Output the [x, y] coordinate of the center of the cell containing the given text.  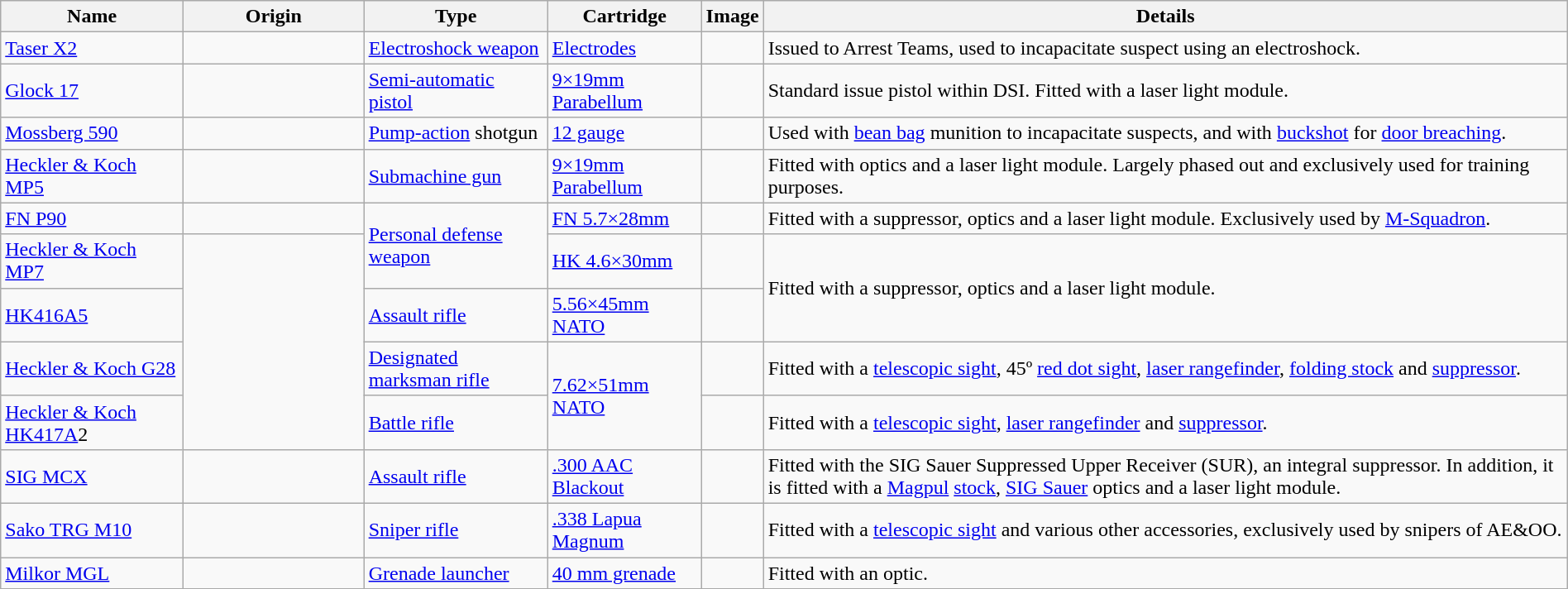
Battle rifle [456, 422]
FN P90 [93, 218]
Submachine gun [456, 175]
Issued to Arrest Teams, used to incapacitate suspect using an electroshock. [1165, 48]
Heckler & Koch G28 [93, 369]
Details [1165, 17]
Name [93, 17]
Fitted with a telescopic sight and various other accessories, exclusively used by snipers of AE&OO. [1165, 529]
Electrodes [624, 48]
Fitted with a telescopic sight, laser rangefinder and suppressor. [1165, 422]
FN 5.7×28mm [624, 218]
Glock 17 [93, 91]
Origin [273, 17]
Fitted with a telescopic sight, 45º red dot sight, laser rangefinder, folding stock and suppressor. [1165, 369]
Used with bean bag munition to incapacitate suspects, and with buckshot for door breaching. [1165, 133]
.338 Lapua Magnum [624, 529]
Type [456, 17]
Standard issue pistol within DSI. Fitted with a laser light module. [1165, 91]
Heckler & Koch HK417A2 [93, 422]
Mossberg 590 [93, 133]
Heckler & Koch MP7 [93, 261]
HK416A5 [93, 314]
5.56×45mm NATO [624, 314]
Grenade launcher [456, 573]
Sniper rifle [456, 529]
40 mm grenade [624, 573]
Designated marksman rifle [456, 369]
Electroshock weapon [456, 48]
7.62×51mm NATO [624, 395]
Personal defense weapon [456, 245]
SIG MCX [93, 476]
Heckler & Koch MP5 [93, 175]
Semi-automatic pistol [456, 91]
Fitted with optics and a laser light module. Largely phased out and exclusively used for training purposes. [1165, 175]
Sako TRG M10 [93, 529]
HK 4.6×30mm [624, 261]
Pump-action shotgun [456, 133]
Taser X2 [93, 48]
12 gauge [624, 133]
Cartridge [624, 17]
Fitted with a suppressor, optics and a laser light module. [1165, 288]
.300 AAC Blackout [624, 476]
Image [733, 17]
Milkor MGL [93, 573]
Fitted with an optic. [1165, 573]
Fitted with a suppressor, optics and a laser light module. Exclusively used by M-Squadron. [1165, 218]
